Locate the cell with the specified text and output its [x, y] center coordinate. 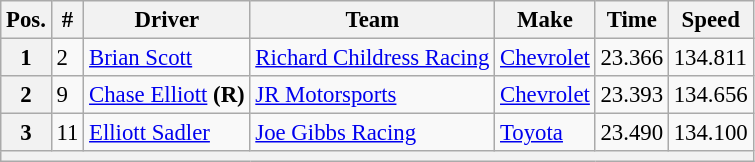
Richard Childress Racing [372, 58]
# [68, 20]
23.366 [632, 58]
Brian Scott [167, 58]
134.811 [710, 58]
Chase Elliott (R) [167, 95]
JR Motorsports [372, 95]
Team [372, 20]
Toyota [545, 133]
Speed [710, 20]
Driver [167, 20]
134.100 [710, 133]
Time [632, 20]
Pos. [26, 20]
Elliott Sadler [167, 133]
Joe Gibbs Racing [372, 133]
23.393 [632, 95]
3 [26, 133]
23.490 [632, 133]
Make [545, 20]
1 [26, 58]
9 [68, 95]
11 [68, 133]
134.656 [710, 95]
